Return [X, Y] of the center of cell containing provided text 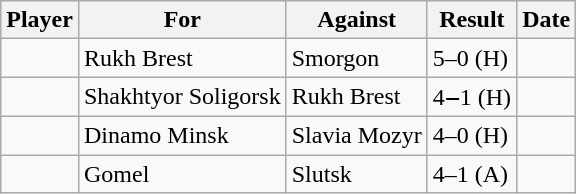
Player [40, 20]
Against [356, 20]
Slavia Mozyr [356, 135]
4‒1 (H) [472, 97]
Slutsk [356, 173]
Dinamo Minsk [182, 135]
Smorgon [356, 58]
For [182, 20]
Gomel [182, 173]
Result [472, 20]
4–0 (H) [472, 135]
4–1 (A) [472, 173]
Shakhtyor Soligorsk [182, 97]
Date [546, 20]
5–0 (H) [472, 58]
